Return the (x, y) coordinate for the center point of the cell that contains the specified text.  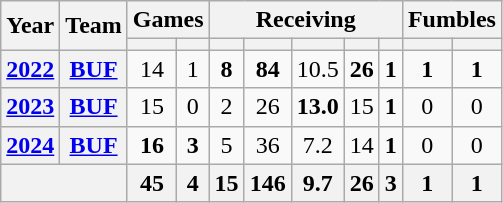
Receiving (306, 20)
10.5 (318, 69)
2022 (30, 69)
4 (193, 183)
Year (30, 26)
7.2 (318, 145)
2023 (30, 107)
36 (268, 145)
84 (268, 69)
2 (226, 107)
Games (168, 20)
5 (226, 145)
45 (152, 183)
Team (94, 26)
9.7 (318, 183)
Fumbles (452, 20)
16 (152, 145)
2024 (30, 145)
146 (268, 183)
13.0 (318, 107)
8 (226, 69)
